Output the [X, Y] coordinate of the center of the cell containing the given text.  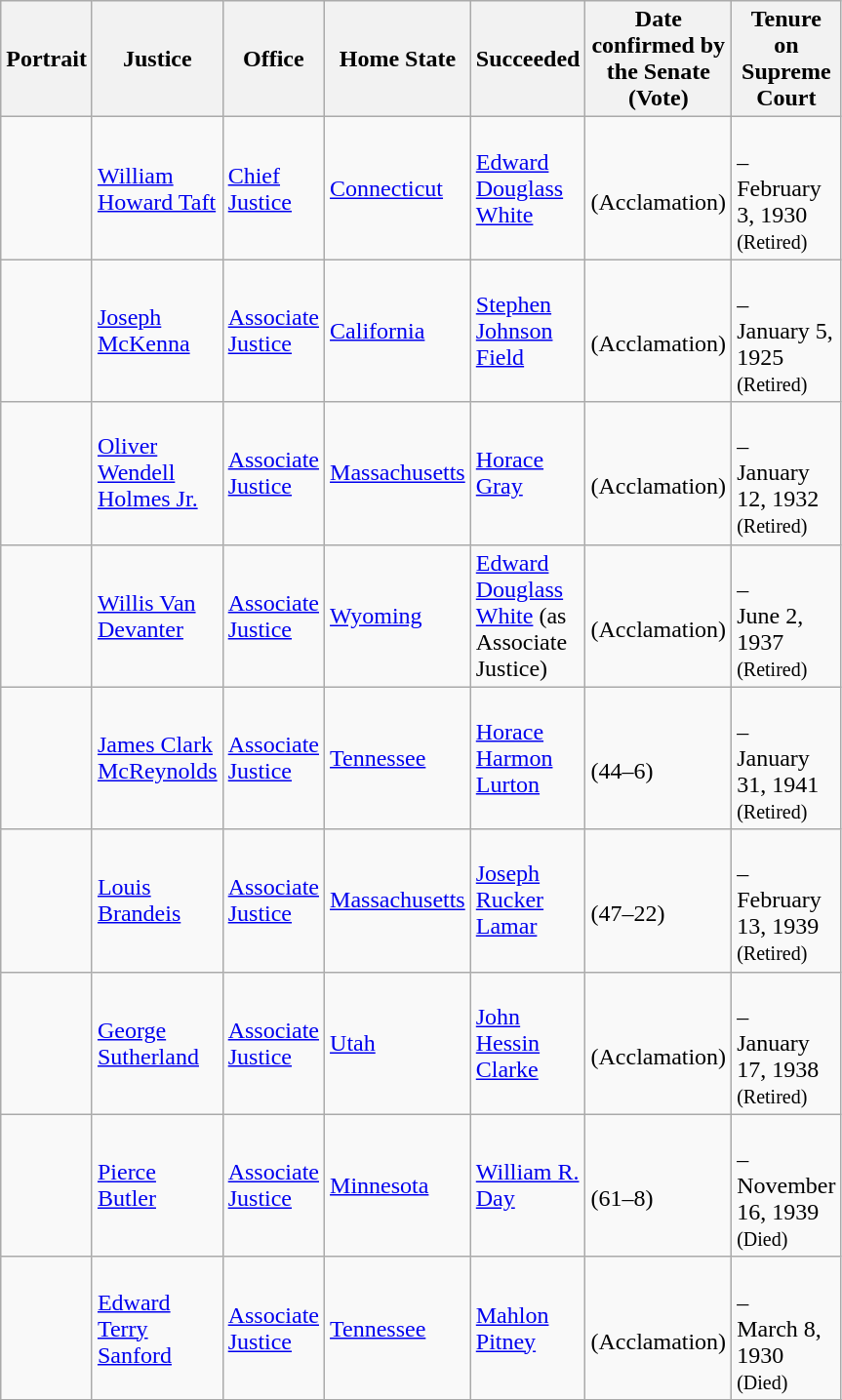
Willis Van Devanter [157, 616]
Portrait [47, 59]
Date confirmed by the Senate(Vote) [659, 59]
–January 17, 1938(Retired) [786, 1043]
Office [273, 59]
Succeeded [528, 59]
–February 13, 1939(Retired) [786, 900]
–January 5, 1925(Retired) [786, 331]
Joseph Rucker Lamar [528, 900]
Home State [398, 59]
Chief Justice [273, 188]
Edward Terry Sanford [157, 1328]
–January 12, 1932(Retired) [786, 473]
Oliver Wendell Holmes Jr. [157, 473]
Wyoming [398, 616]
–January 31, 1941(Retired) [786, 758]
Edward Douglass White (as Associate Justice) [528, 616]
Joseph McKenna [157, 331]
Connecticut [398, 188]
James Clark McReynolds [157, 758]
Stephen Johnson Field [528, 331]
Mahlon Pitney [528, 1328]
Horace Harmon Lurton [528, 758]
–November 16, 1939(Died) [786, 1185]
William R. Day [528, 1185]
(61–8) [659, 1185]
George Sutherland [157, 1043]
–February 3, 1930(Retired) [786, 188]
(47–22) [659, 900]
William Howard Taft [157, 188]
Pierce Butler [157, 1185]
(44–6) [659, 758]
John Hessin Clarke [528, 1043]
Utah [398, 1043]
Horace Gray [528, 473]
–March 8, 1930(Died) [786, 1328]
Louis Brandeis [157, 900]
Minnesota [398, 1185]
Justice [157, 59]
Edward Douglass White [528, 188]
California [398, 331]
Tenure on Supreme Court [786, 59]
–June 2, 1937(Retired) [786, 616]
